Provide the [x, y] coordinate of the cell's center where the given text is located.  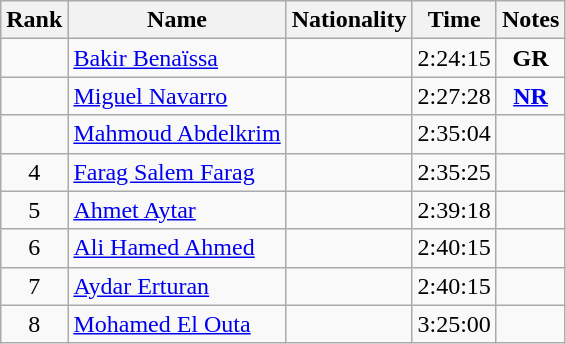
Name [177, 20]
Notes [530, 20]
Aydar Erturan [177, 286]
Ahmet Aytar [177, 210]
Farag Salem Farag [177, 172]
Time [454, 20]
5 [34, 210]
Ali Hamed Ahmed [177, 248]
Bakir Benaïssa [177, 58]
2:35:04 [454, 134]
Miguel Navarro [177, 96]
Mahmoud Abdelkrim [177, 134]
8 [34, 324]
Rank [34, 20]
Mohamed El Outa [177, 324]
6 [34, 248]
Nationality [349, 20]
GR [530, 58]
4 [34, 172]
7 [34, 286]
2:39:18 [454, 210]
2:35:25 [454, 172]
NR [530, 96]
2:27:28 [454, 96]
2:24:15 [454, 58]
3:25:00 [454, 324]
